Output the (X, Y) coordinate of the center of the cell containing the given text.  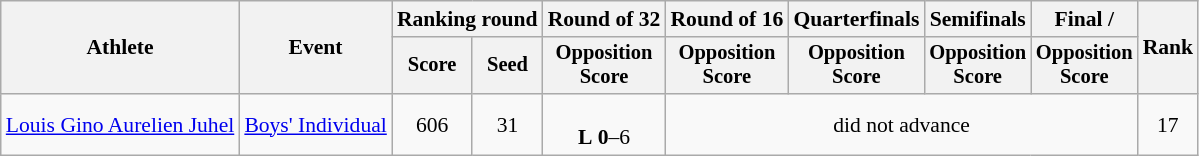
606 (432, 124)
Quarterfinals (856, 19)
Final / (1084, 19)
Louis Gino Aurelien Juhel (120, 124)
Boys' Individual (316, 124)
Round of 16 (726, 19)
L 0–6 (604, 124)
Event (316, 48)
Ranking round (468, 19)
Score (432, 66)
Semifinals (978, 19)
Round of 32 (604, 19)
Rank (1168, 48)
17 (1168, 124)
did not advance (901, 124)
Athlete (120, 48)
Seed (507, 66)
31 (507, 124)
